Determine the (x, y) coordinate at the center of the cell enclosing the given text.  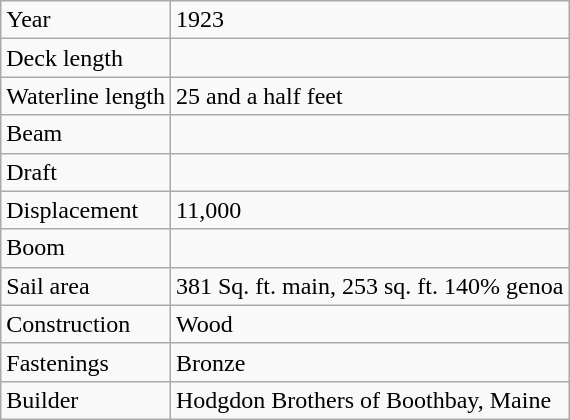
25 and a half feet (369, 96)
Deck length (86, 58)
Hodgdon Brothers of Boothbay, Maine (369, 400)
Bronze (369, 362)
Beam (86, 134)
Year (86, 20)
1923 (369, 20)
Boom (86, 248)
Wood (369, 324)
11,000 (369, 210)
381 Sq. ft. main, 253 sq. ft. 140% genoa (369, 286)
Waterline length (86, 96)
Builder (86, 400)
Sail area (86, 286)
Fastenings (86, 362)
Construction (86, 324)
Draft (86, 172)
Displacement (86, 210)
